Pinpoint the cell where the given text exists, returning its (x, y) midpoint coordinate. 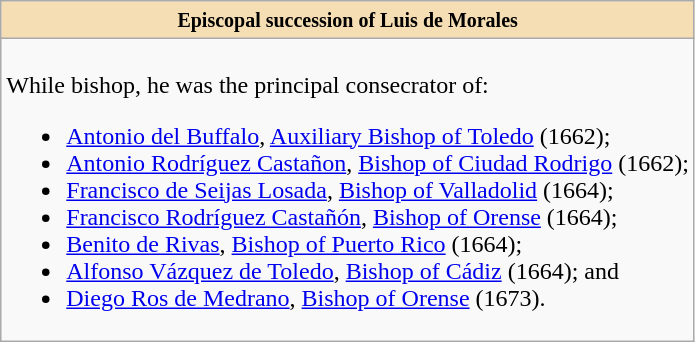
Episcopal succession of Luis de Morales (348, 20)
